From the cell containing the given text, extract its center point as (X, Y) coordinate. 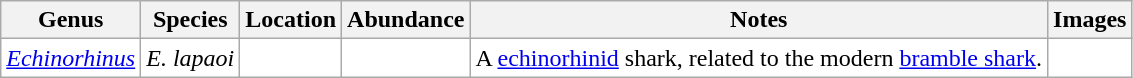
A echinorhinid shark, related to the modern bramble shark. (759, 58)
Echinorhinus (71, 58)
Images (1090, 20)
Abundance (406, 20)
Notes (759, 20)
E. lapaoi (190, 58)
Genus (71, 20)
Location (291, 20)
Species (190, 20)
